For the text-containing cell, return its midpoint in [X, Y] coordinate format. 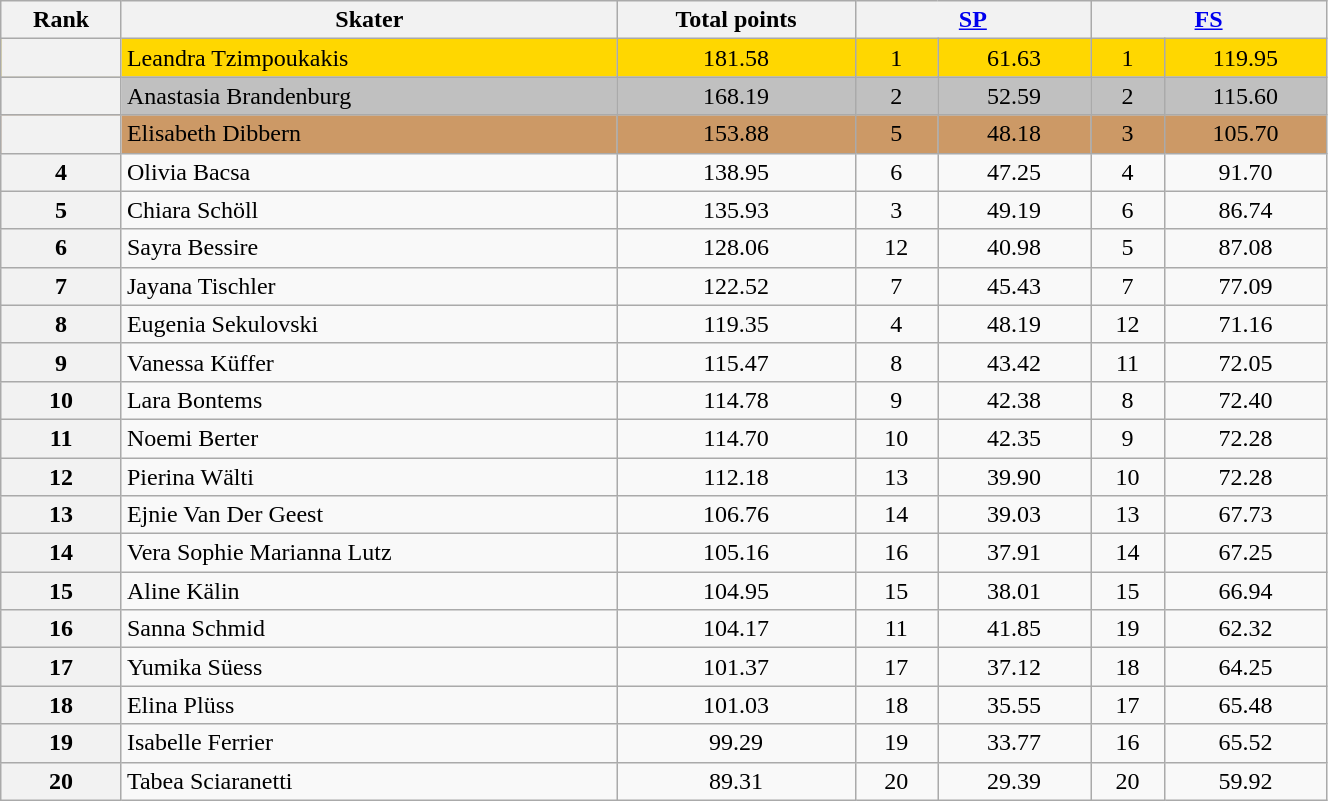
65.48 [1245, 705]
33.77 [1014, 743]
49.19 [1014, 210]
138.95 [736, 172]
Eugenia Sekulovski [369, 324]
168.19 [736, 96]
105.16 [736, 553]
Olivia Bacsa [369, 172]
45.43 [1014, 286]
66.94 [1245, 591]
38.01 [1014, 591]
Total points [736, 20]
Skater [369, 20]
40.98 [1014, 248]
37.12 [1014, 667]
104.95 [736, 591]
47.25 [1014, 172]
101.37 [736, 667]
128.06 [736, 248]
181.58 [736, 58]
Noemi Berter [369, 438]
Anastasia Brandenburg [369, 96]
Jayana Tischler [369, 286]
67.25 [1245, 553]
77.09 [1245, 286]
99.29 [736, 743]
39.90 [1014, 477]
48.18 [1014, 134]
104.17 [736, 629]
119.95 [1245, 58]
42.38 [1014, 400]
42.35 [1014, 438]
Elisabeth Dibbern [369, 134]
105.70 [1245, 134]
Aline Kälin [369, 591]
37.91 [1014, 553]
65.52 [1245, 743]
87.08 [1245, 248]
39.03 [1014, 515]
Sanna Schmid [369, 629]
Lara Bontems [369, 400]
114.70 [736, 438]
41.85 [1014, 629]
119.35 [736, 324]
Sayra Bessire [369, 248]
153.88 [736, 134]
89.31 [736, 781]
43.42 [1014, 362]
72.05 [1245, 362]
FS [1209, 20]
71.16 [1245, 324]
101.03 [736, 705]
Isabelle Ferrier [369, 743]
35.55 [1014, 705]
61.63 [1014, 58]
SP [973, 20]
135.93 [736, 210]
Elina Plüss [369, 705]
48.19 [1014, 324]
114.78 [736, 400]
64.25 [1245, 667]
86.74 [1245, 210]
115.60 [1245, 96]
67.73 [1245, 515]
Pierina Wälti [369, 477]
Chiara Schöll [369, 210]
91.70 [1245, 172]
115.47 [736, 362]
106.76 [736, 515]
62.32 [1245, 629]
Vanessa Küffer [369, 362]
72.40 [1245, 400]
Vera Sophie Marianna Lutz [369, 553]
Yumika Süess [369, 667]
Leandra Tzimpoukakis [369, 58]
122.52 [736, 286]
Rank [62, 20]
29.39 [1014, 781]
Tabea Sciaranetti [369, 781]
52.59 [1014, 96]
112.18 [736, 477]
Ejnie Van Der Geest [369, 515]
59.92 [1245, 781]
